Capture the cell that displays the provided text and extract its [x, y] central coordinate. 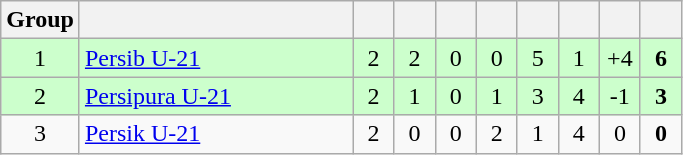
5 [538, 58]
Persib U-21 [216, 58]
-1 [620, 96]
Persipura U-21 [216, 96]
Group [40, 20]
6 [660, 58]
+4 [620, 58]
Persik U-21 [216, 134]
